Determine the [x, y] coordinate at the center of the cell enclosing the given text.  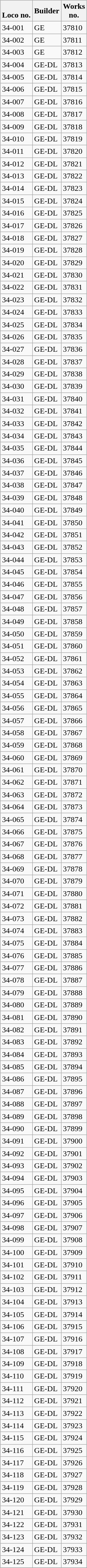
34-006 [16, 89]
34-015 [16, 201]
37926 [74, 1463]
37933 [74, 1549]
34-116 [16, 1450]
34-117 [16, 1463]
37833 [74, 312]
34-013 [16, 176]
34-053 [16, 671]
37854 [74, 572]
34-004 [16, 65]
34-072 [16, 906]
37843 [74, 436]
37918 [74, 1364]
34-019 [16, 250]
37831 [74, 287]
37923 [74, 1426]
37860 [74, 646]
34-077 [16, 968]
34-078 [16, 980]
37905 [74, 1203]
34-107 [16, 1339]
34-121 [16, 1512]
34-083 [16, 1042]
37851 [74, 535]
34-046 [16, 584]
34-120 [16, 1500]
34-027 [16, 349]
34-014 [16, 189]
37890 [74, 1017]
37932 [74, 1537]
37898 [74, 1116]
37842 [74, 424]
34-045 [16, 572]
34-017 [16, 226]
34-056 [16, 708]
34-033 [16, 424]
37909 [74, 1252]
34-080 [16, 1005]
34-023 [16, 300]
37828 [74, 250]
34-034 [16, 436]
37844 [74, 448]
34-119 [16, 1487]
37886 [74, 968]
37887 [74, 980]
34-079 [16, 993]
37850 [74, 522]
37849 [74, 510]
37885 [74, 955]
37869 [74, 758]
37880 [74, 894]
37810 [74, 28]
37823 [74, 189]
34-111 [16, 1389]
34-007 [16, 102]
37847 [74, 485]
34-028 [16, 362]
37883 [74, 931]
37813 [74, 65]
34-090 [16, 1129]
34-076 [16, 955]
37927 [74, 1475]
34-097 [16, 1215]
34-042 [16, 535]
37925 [74, 1450]
34-026 [16, 337]
37836 [74, 349]
34-041 [16, 522]
34-001 [16, 28]
37897 [74, 1104]
34-029 [16, 374]
37870 [74, 770]
37818 [74, 126]
37820 [74, 151]
34-100 [16, 1252]
34-050 [16, 634]
37865 [74, 708]
37908 [74, 1240]
37878 [74, 869]
37839 [74, 386]
37840 [74, 399]
34-031 [16, 399]
37891 [74, 1030]
37896 [74, 1091]
34-021 [16, 275]
34-109 [16, 1364]
37930 [74, 1512]
34-122 [16, 1524]
34-044 [16, 559]
37822 [74, 176]
37835 [74, 337]
37892 [74, 1042]
37919 [74, 1376]
37829 [74, 263]
34-025 [16, 324]
37913 [74, 1302]
34-016 [16, 213]
37846 [74, 473]
34-075 [16, 943]
37868 [74, 745]
37834 [74, 324]
34-047 [16, 597]
34-098 [16, 1228]
37876 [74, 844]
37872 [74, 795]
37915 [74, 1326]
34-091 [16, 1141]
34-088 [16, 1104]
37916 [74, 1339]
37894 [74, 1067]
37866 [74, 720]
37826 [74, 226]
37904 [74, 1191]
37877 [74, 856]
37934 [74, 1562]
37900 [74, 1141]
34-022 [16, 287]
37816 [74, 102]
34-094 [16, 1178]
34-024 [16, 312]
37875 [74, 832]
34-010 [16, 139]
34-070 [16, 881]
37867 [74, 733]
34-058 [16, 733]
34-110 [16, 1376]
34-092 [16, 1154]
34-084 [16, 1054]
37848 [74, 498]
37929 [74, 1500]
34-037 [16, 473]
34-101 [16, 1265]
37902 [74, 1166]
34-063 [16, 795]
37889 [74, 1005]
37879 [74, 881]
34-054 [16, 683]
34-018 [16, 238]
34-069 [16, 869]
37912 [74, 1289]
37825 [74, 213]
37881 [74, 906]
34-095 [16, 1191]
34-059 [16, 745]
37882 [74, 918]
Loco no. [16, 11]
37907 [74, 1228]
34-062 [16, 782]
34-064 [16, 807]
34-040 [16, 510]
37852 [74, 547]
34-073 [16, 918]
34-068 [16, 856]
37884 [74, 943]
34-035 [16, 448]
37911 [74, 1277]
37824 [74, 201]
34-030 [16, 386]
34-011 [16, 151]
37817 [74, 114]
34-085 [16, 1067]
37888 [74, 993]
34-089 [16, 1116]
37893 [74, 1054]
37838 [74, 374]
34-113 [16, 1413]
34-008 [16, 114]
34-057 [16, 720]
37827 [74, 238]
34-074 [16, 931]
34-052 [16, 659]
37837 [74, 362]
34-009 [16, 126]
34-003 [16, 52]
34-036 [16, 461]
37910 [74, 1265]
34-123 [16, 1537]
37830 [74, 275]
34-043 [16, 547]
37895 [74, 1079]
34-118 [16, 1475]
34-061 [16, 770]
34-114 [16, 1426]
37863 [74, 683]
Worksno. [74, 11]
37871 [74, 782]
37855 [74, 584]
34-106 [16, 1326]
37858 [74, 621]
37841 [74, 411]
37924 [74, 1438]
37906 [74, 1215]
34-103 [16, 1289]
34-067 [16, 844]
37845 [74, 461]
34-039 [16, 498]
34-086 [16, 1079]
37874 [74, 819]
37812 [74, 52]
37928 [74, 1487]
34-049 [16, 621]
37921 [74, 1401]
37856 [74, 597]
34-082 [16, 1030]
34-115 [16, 1438]
37920 [74, 1389]
34-055 [16, 696]
34-087 [16, 1091]
34-060 [16, 758]
34-066 [16, 832]
34-005 [16, 77]
37873 [74, 807]
37811 [74, 40]
34-105 [16, 1314]
37853 [74, 559]
37864 [74, 696]
37901 [74, 1154]
34-099 [16, 1240]
37862 [74, 671]
34-102 [16, 1277]
37814 [74, 77]
34-038 [16, 485]
34-051 [16, 646]
34-020 [16, 263]
34-071 [16, 894]
37861 [74, 659]
37859 [74, 634]
34-125 [16, 1562]
34-093 [16, 1166]
37914 [74, 1314]
37857 [74, 609]
37815 [74, 89]
37899 [74, 1129]
37931 [74, 1524]
34-081 [16, 1017]
37922 [74, 1413]
34-048 [16, 609]
37917 [74, 1351]
34-012 [16, 163]
37832 [74, 300]
34-108 [16, 1351]
34-112 [16, 1401]
Builder [47, 11]
34-032 [16, 411]
34-002 [16, 40]
37903 [74, 1178]
34-124 [16, 1549]
34-104 [16, 1302]
37819 [74, 139]
34-096 [16, 1203]
34-065 [16, 819]
37821 [74, 163]
